Output the [x, y] coordinate of the center of the cell containing the given text.  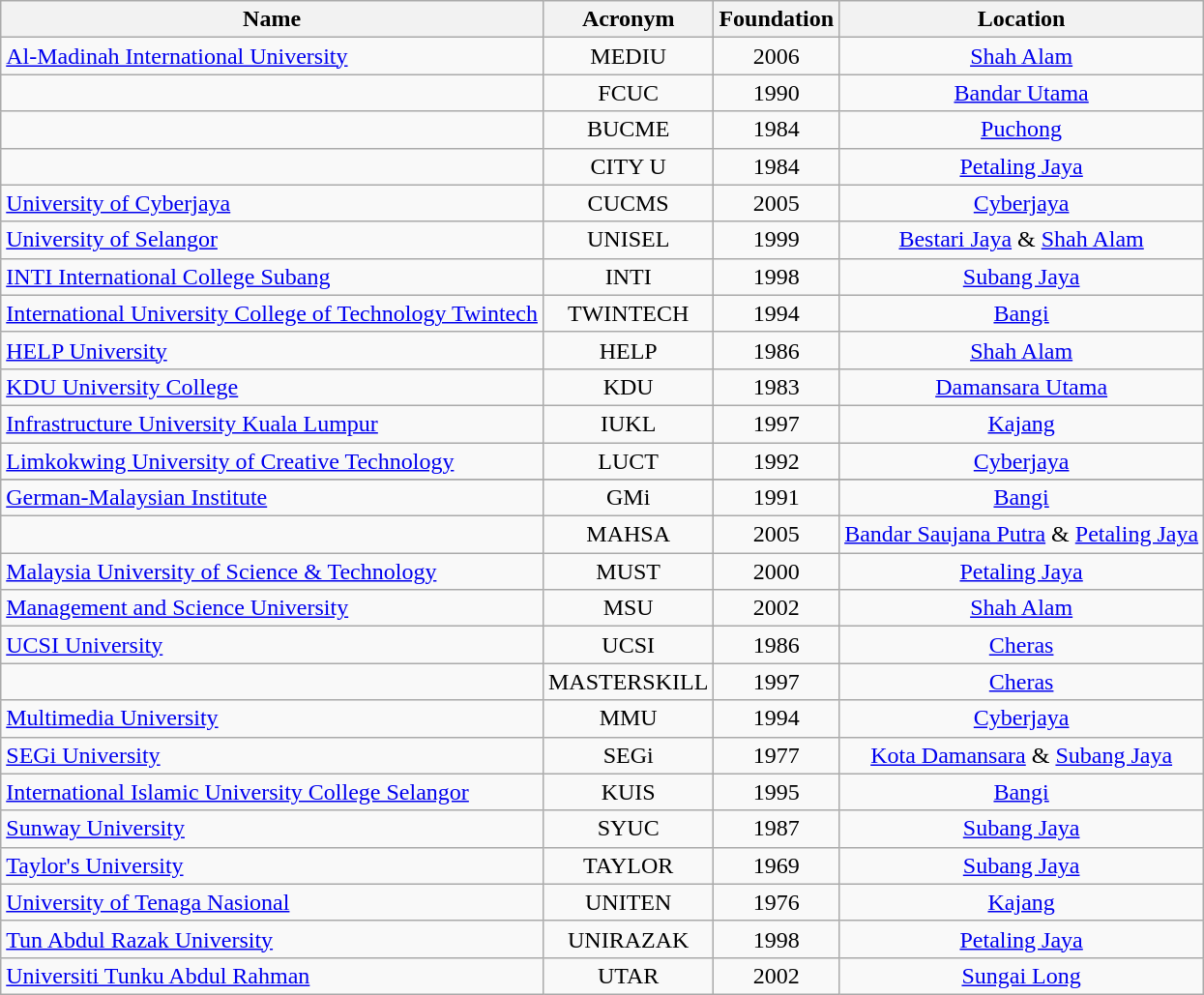
University of Tenaga Nasional [273, 902]
TWINTECH [628, 313]
INTI [628, 277]
Name [273, 19]
SYUC [628, 829]
INTI International College Subang [273, 277]
1990 [777, 93]
Malaysia University of Science & Technology [273, 571]
Infrastructure University Kuala Lumpur [273, 424]
University of Cyberjaya [273, 203]
SEGi [628, 755]
TAYLOR [628, 865]
SEGi University [273, 755]
HELP University [273, 350]
Taylor's University [273, 865]
1987 [777, 829]
HELP [628, 350]
2006 [777, 56]
MAHSA [628, 535]
University of Selangor [273, 240]
1976 [777, 902]
Tun Abdul Razak University [273, 939]
German-Malaysian Institute [273, 498]
1983 [777, 387]
Kota Damansara & Subang Jaya [1021, 755]
GMi [628, 498]
UNIRAZAK [628, 939]
Foundation [777, 19]
Location [1021, 19]
Sungai Long [1021, 976]
Puchong [1021, 130]
KDU [628, 387]
Bandar Saujana Putra & Petaling Jaya [1021, 535]
MMU [628, 718]
UCSI University [273, 645]
1995 [777, 792]
MEDIU [628, 56]
LUCT [628, 461]
2000 [777, 571]
Bestari Jaya & Shah Alam [1021, 240]
Universiti Tunku Abdul Rahman [273, 976]
Acronym [628, 19]
1992 [777, 461]
UTAR [628, 976]
UNITEN [628, 902]
CITY U [628, 166]
1999 [777, 240]
Bandar Utama [1021, 93]
International Islamic University College Selangor [273, 792]
1991 [777, 498]
CUCMS [628, 203]
MSU [628, 608]
Damansara Utama [1021, 387]
MASTERSKILL [628, 682]
Sunway University [273, 829]
Multimedia University [273, 718]
IUKL [628, 424]
FCUC [628, 93]
KDU University College [273, 387]
UCSI [628, 645]
BUCME [628, 130]
Al-Madinah International University [273, 56]
International University College of Technology Twintech [273, 313]
1977 [777, 755]
UNISEL [628, 240]
KUIS [628, 792]
Management and Science University [273, 608]
1969 [777, 865]
Limkokwing University of Creative Technology [273, 461]
MUST [628, 571]
